Extract the (X, Y) coordinate from the center of the cell holding the provided text.  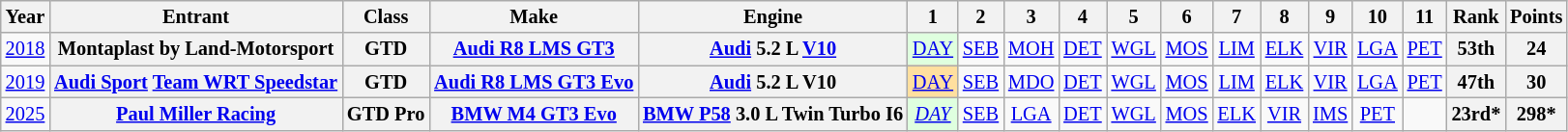
BMW M4 GT3 Evo (534, 114)
MDO (1031, 82)
IMS (1330, 114)
3 (1031, 16)
53th (1477, 49)
24 (1536, 49)
BMW P58 3.0 L Twin Turbo I6 (773, 114)
Audi R8 LMS GT3 Evo (534, 82)
MOH (1031, 49)
Audi R8 LMS GT3 (534, 49)
6 (1187, 16)
10 (1378, 16)
Entrant (195, 16)
2018 (25, 49)
7 (1237, 16)
Year (25, 16)
Paul Miller Racing (195, 114)
Rank (1477, 16)
23rd* (1477, 114)
47th (1477, 82)
4 (1083, 16)
Audi Sport Team WRT Speedstar (195, 82)
Points (1536, 16)
5 (1134, 16)
2 (980, 16)
2025 (25, 114)
11 (1425, 16)
1 (933, 16)
Montaplast by Land-Motorsport (195, 49)
Engine (773, 16)
8 (1284, 16)
GTD Pro (386, 114)
Make (534, 16)
Class (386, 16)
9 (1330, 16)
30 (1536, 82)
2019 (25, 82)
298* (1536, 114)
